Search for the cell housing the specified text and yield its (X, Y) center coordinate. 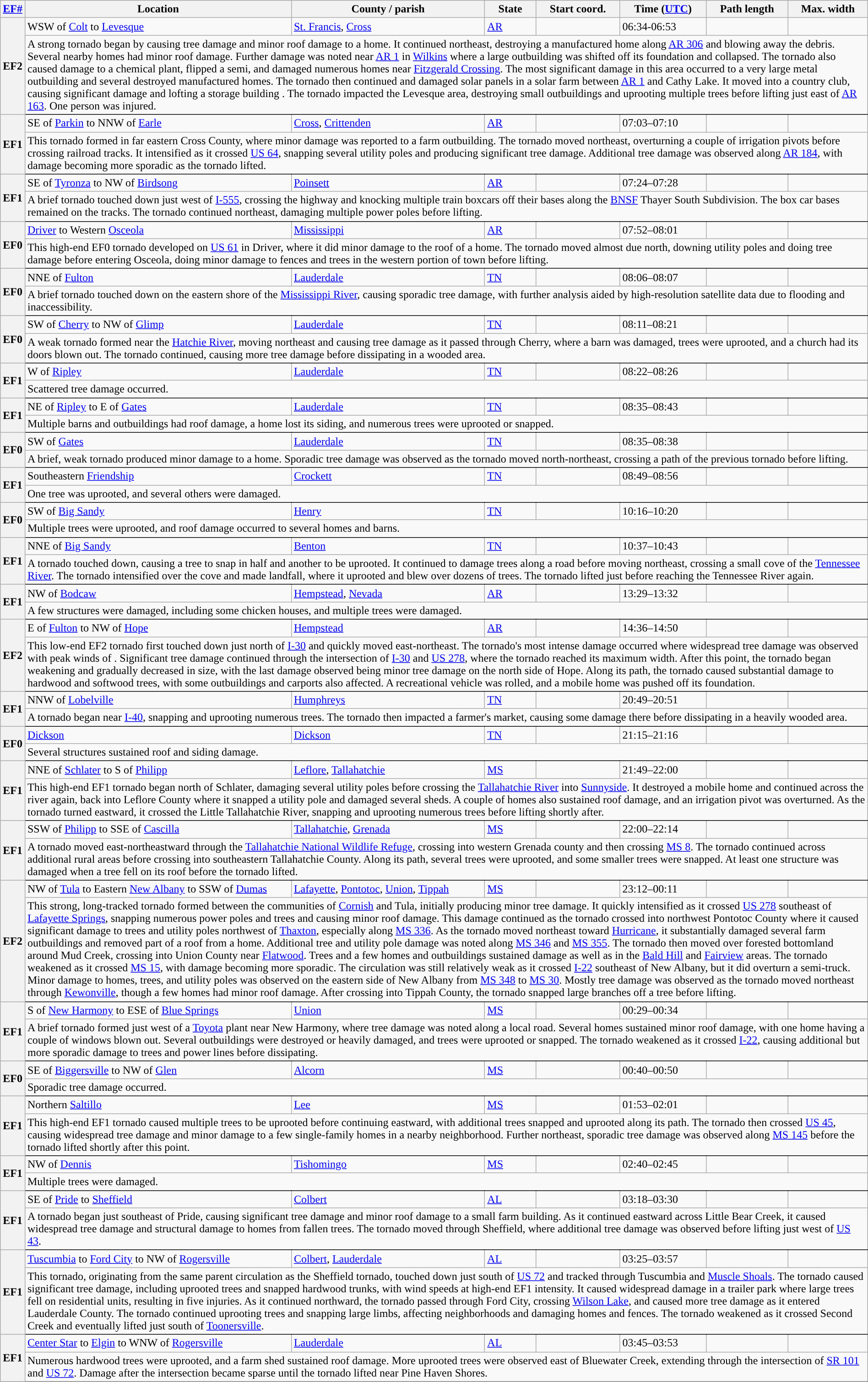
Driver to Western Osceola (158, 230)
NE of Ripley to E of Gates (158, 407)
Tishomingo (388, 1164)
Leflore, Tallahatchie (388, 770)
Time (UTC) (663, 9)
Max. width (828, 9)
21:15–21:16 (663, 735)
Mississippi (388, 230)
10:37–10:43 (663, 546)
Multiple trees were uprooted, and roof damage occurred to several homes and barns. (446, 528)
SW of Gates (158, 441)
23:12–00:11 (663, 889)
NNE of Schlater to S of Philipp (158, 770)
NW of Bodcaw (158, 593)
SW of Cherry to NW of Glimp (158, 324)
07:24–07:28 (663, 183)
08:11–08:21 (663, 324)
08:06–08:07 (663, 277)
21:49–22:00 (663, 770)
Alcorn (388, 1070)
Start coord. (578, 9)
Southeastern Friendship (158, 476)
06:34-06:53 (663, 27)
07:03–07:10 (663, 123)
08:35–08:38 (663, 441)
S of New Harmony to ESE of Blue Springs (158, 1010)
St. Francis, Cross (388, 27)
SE of Biggersville to NW of Glen (158, 1070)
SE of Pride to Sheffield (158, 1199)
07:52–08:01 (663, 230)
02:40–02:45 (663, 1164)
Tallahatchie, Grenada (388, 829)
E of Fulton to NW of Hope (158, 628)
08:35–08:43 (663, 407)
Colbert (388, 1199)
SW of Big Sandy (158, 511)
Scattered tree damage occurred. (446, 389)
03:45–03:53 (663, 1343)
Sporadic tree damage occurred. (446, 1087)
NW of Dennis (158, 1164)
Hempstead (388, 628)
Poinsett (388, 183)
NNE of Fulton (158, 277)
13:29–13:32 (663, 593)
Lee (388, 1105)
One tree was uprooted, and several others were damaged. (446, 494)
Tuscumbia to Ford City to NW of Rogersville (158, 1259)
00:29–00:34 (663, 1010)
20:49–20:51 (663, 700)
01:53–02:01 (663, 1105)
Crockett (388, 476)
NNW of Lobelville (158, 700)
NW of Tula to Eastern New Albany to SSW of Dumas (158, 889)
Multiple barns and outbuildings had roof damage, a home lost its siding, and numerous trees were uprooted or snapped. (446, 424)
14:36–14:50 (663, 628)
00:40–00:50 (663, 1070)
Cross, Crittenden (388, 123)
Lafayette, Pontotoc, Union, Tippah (388, 889)
WSW of Colt to Levesque (158, 27)
03:25–03:57 (663, 1259)
Center Star to Elgin to WNW of Rogersville (158, 1343)
County / parish (388, 9)
Multiple trees were damaged. (446, 1182)
22:00–22:14 (663, 829)
Path length (747, 9)
W of Ripley (158, 372)
NNE of Big Sandy (158, 546)
Henry (388, 511)
Location (158, 9)
10:16–10:20 (663, 511)
Union (388, 1010)
Hempstead, Nevada (388, 593)
08:49–08:56 (663, 476)
Northern Saltillo (158, 1105)
SE of Parkin to NNW of Earle (158, 123)
08:22–08:26 (663, 372)
Colbert, Lauderdale (388, 1259)
Humphreys (388, 700)
Benton (388, 546)
State (510, 9)
A few structures were damaged, including some chicken houses, and multiple trees were damaged. (446, 610)
SE of Tyronza to NW of Birdsong (158, 183)
03:18–03:30 (663, 1199)
Several structures sustained roof and siding damage. (446, 752)
EF# (13, 9)
SSW of Philipp to SSE of Cascilla (158, 829)
